Output the [x, y] coordinate of the center of the cell containing the given text.  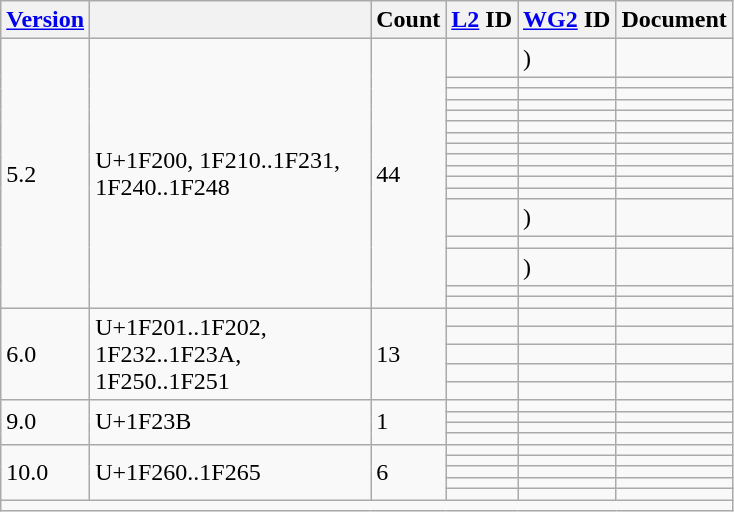
5.2 [46, 174]
6 [408, 472]
10.0 [46, 472]
1 [408, 422]
Version [46, 20]
U+1F201..1F202, 1F232..1F23A, 1F250..1F251 [230, 354]
Count [408, 20]
WG2 ID [567, 20]
U+1F23B [230, 422]
13 [408, 354]
44 [408, 174]
6.0 [46, 354]
9.0 [46, 422]
U+1F260..1F265 [230, 472]
L2 ID [482, 20]
U+1F200, 1F210..1F231, 1F240..1F248 [230, 174]
Document [674, 20]
